Provide the [x, y] coordinate of the cell's center where the given text is located.  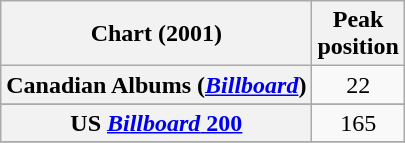
Peak position [358, 34]
US Billboard 200 [156, 123]
Chart (2001) [156, 34]
22 [358, 85]
Canadian Albums (Billboard) [156, 85]
165 [358, 123]
